Search for the cell housing the specified text and yield its (X, Y) center coordinate. 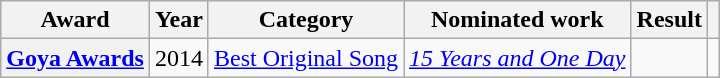
15 Years and One Day (518, 58)
Result (669, 20)
Goya Awards (76, 58)
Year (178, 20)
2014 (178, 58)
Nominated work (518, 20)
Best Original Song (306, 58)
Award (76, 20)
Category (306, 20)
